Provide the [x, y] coordinate of the cell's center where the given text is located.  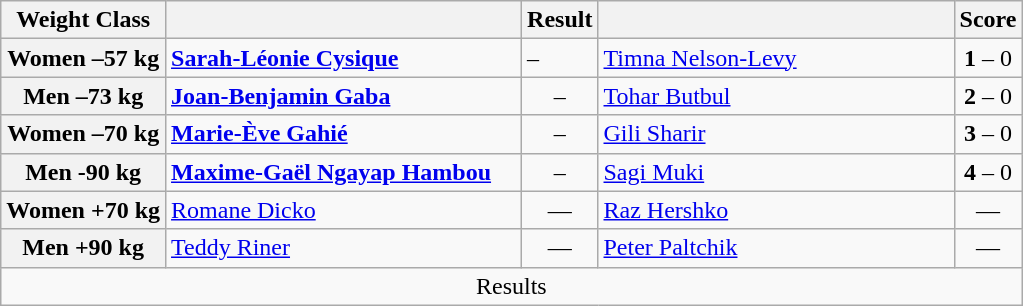
Sarah-Léonie Cysique [344, 58]
4 – 0 [988, 172]
Women –57 kg [84, 58]
Raz Hershko [776, 210]
Men -90 kg [84, 172]
Men +90 kg [84, 248]
Peter Paltchik [776, 248]
Tohar Butbul [776, 96]
Teddy Riner [344, 248]
Weight Class [84, 20]
Romane Dicko [344, 210]
1 – 0 [988, 58]
Joan-Benjamin Gaba [344, 96]
Results [512, 286]
Marie-Ève Gahié [344, 134]
Gili Sharir [776, 134]
3 – 0 [988, 134]
Sagi Muki [776, 172]
Timna Nelson-Levy [776, 58]
2 – 0 [988, 96]
Women –70 kg [84, 134]
Men –73 kg [84, 96]
Result [560, 20]
Women +70 kg [84, 210]
Score [988, 20]
Maxime-Gaël Ngayap Hambou [344, 172]
